Search for the cell housing the specified text and yield its [x, y] center coordinate. 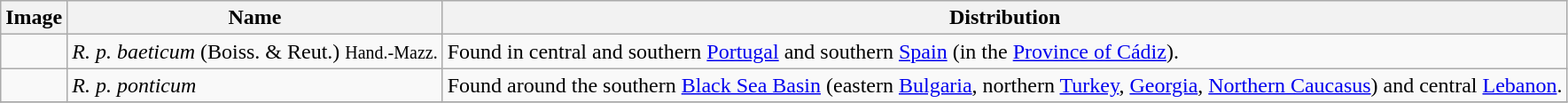
R. p. ponticum [255, 85]
Distribution [1005, 18]
R. p. baeticum (Boiss. & Reut.) Hand.-Mazz. [255, 51]
Found around the southern Black Sea Basin (eastern Bulgaria, northern Turkey, Georgia, Northern Caucasus) and central Lebanon. [1005, 85]
Name [255, 18]
Found in central and southern Portugal and southern Spain (in the Province of Cádiz). [1005, 51]
Image [34, 18]
